Output the [x, y] coordinate of the center of the cell containing the given text.  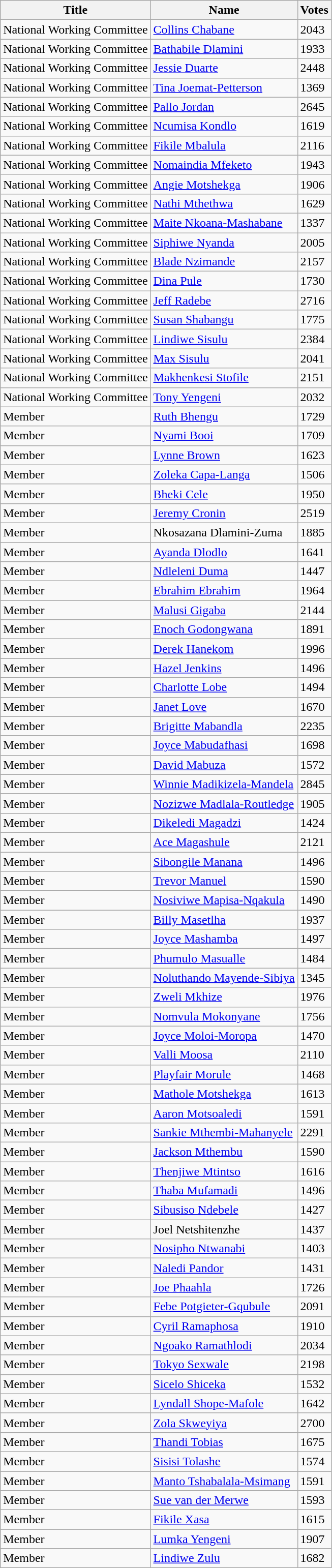
Nyami Booi [224, 436]
Thandi Tobias [224, 1442]
Ayanda Dlodlo [224, 552]
Sankie Mthembi-Mahanyele [224, 1132]
1642 [314, 1403]
1494 [314, 687]
Ruth Bhengu [224, 416]
Zoleka Capa-Langa [224, 474]
Nosiviwe Mapisa-Nqakula [224, 900]
Febe Potgieter-Gqubule [224, 1307]
1675 [314, 1442]
Bheki Cele [224, 494]
2845 [314, 784]
1775 [314, 320]
Playfair Morule [224, 1074]
1885 [314, 532]
Ace Magashule [224, 842]
Sue van der Merwe [224, 1500]
Malusi Gigaba [224, 610]
Blade Nzimande [224, 262]
Max Sisulu [224, 358]
1574 [314, 1461]
Mathole Motshekga [224, 1094]
2144 [314, 610]
Enoch Godongwana [224, 629]
2645 [314, 107]
2121 [314, 842]
Tony Yengeni [224, 397]
Manto Tshabalala-Msimang [224, 1481]
Aaron Motsoaledi [224, 1113]
2116 [314, 145]
Maite Nkoana-Mashabane [224, 223]
1964 [314, 591]
Jeremy Cronin [224, 513]
Zweli Mkhize [224, 997]
Joe Phaahla [224, 1287]
2291 [314, 1132]
Collins Chabane [224, 29]
1337 [314, 223]
2043 [314, 29]
Nomvula Mokonyane [224, 1016]
1427 [314, 1210]
1729 [314, 416]
2110 [314, 1055]
Nozizwe Madlala-Routledge [224, 803]
2157 [314, 262]
Noluthando Mayende-Sibiya [224, 978]
Fikile Xasa [224, 1520]
Naledi Pandor [224, 1268]
1437 [314, 1229]
Joyce Mabudafhasi [224, 745]
Cyril Ramaphosa [224, 1326]
1619 [314, 126]
Thaba Mufamadi [224, 1191]
Title [75, 10]
Siphiwe Nyanda [224, 243]
Sicelo Shiceka [224, 1384]
1905 [314, 803]
Ngoako Ramathlodi [224, 1345]
Lynne Brown [224, 455]
1891 [314, 629]
Nomaindia Mfeketo [224, 165]
1682 [314, 1558]
Thenjiwe Mtintso [224, 1171]
1906 [314, 184]
2235 [314, 726]
Dikeledi Magadzi [224, 823]
1490 [314, 900]
1629 [314, 203]
1730 [314, 281]
Janet Love [224, 707]
1709 [314, 436]
1506 [314, 474]
Ebrahim Ebrahim [224, 591]
1345 [314, 978]
Makhenkesi Stofile [224, 378]
Ncumisa Kondlo [224, 126]
Derek Hanekom [224, 649]
2448 [314, 68]
2034 [314, 1345]
1369 [314, 87]
1937 [314, 920]
2151 [314, 378]
Nathi Mthethwa [224, 203]
1907 [314, 1539]
2032 [314, 397]
1996 [314, 649]
Nkosazana Dlamini-Zuma [224, 532]
1572 [314, 765]
Lyndall Shope-Mafole [224, 1403]
Sibusiso Ndebele [224, 1210]
2198 [314, 1365]
Joel Netshitenzhe [224, 1229]
2384 [314, 339]
Trevor Manuel [224, 881]
Bathabile Dlamini [224, 49]
Joyce Moloi-Moropa [224, 1036]
1470 [314, 1036]
1532 [314, 1384]
Nosipho Ntwanabi [224, 1249]
1613 [314, 1094]
1933 [314, 49]
Winnie Madikizela-Mandela [224, 784]
Sibongile Manana [224, 862]
Susan Shabangu [224, 320]
Fikile Mbalula [224, 145]
Tina Joemat-Petterson [224, 87]
Dina Pule [224, 281]
1403 [314, 1249]
1943 [314, 165]
2041 [314, 358]
Lumka Yengeni [224, 1539]
2519 [314, 513]
Lindiwe Zulu [224, 1558]
1641 [314, 552]
2005 [314, 243]
1593 [314, 1500]
2091 [314, 1307]
Pallo Jordan [224, 107]
Lindiwe Sisulu [224, 339]
Billy Masetlha [224, 920]
1698 [314, 745]
David Mabuza [224, 765]
Brigitte Mabandla [224, 726]
1976 [314, 997]
Hazel Jenkins [224, 668]
Votes [314, 10]
Sisisi Tolashe [224, 1461]
Ndleleni Duma [224, 571]
1670 [314, 707]
1910 [314, 1326]
Jessie Duarte [224, 68]
1497 [314, 939]
1950 [314, 494]
1615 [314, 1520]
Phumulo Masualle [224, 958]
Angie Motshekga [224, 184]
Zola Skweyiya [224, 1423]
Joyce Mashamba [224, 939]
Jackson Mthembu [224, 1152]
2700 [314, 1423]
Tokyo Sexwale [224, 1365]
1447 [314, 571]
Valli Moosa [224, 1055]
1756 [314, 1016]
1468 [314, 1074]
1424 [314, 823]
Charlotte Lobe [224, 687]
Jeff Radebe [224, 300]
1726 [314, 1287]
1484 [314, 958]
1431 [314, 1268]
1616 [314, 1171]
2716 [314, 300]
Name [224, 10]
1623 [314, 455]
